For the text-containing cell, return its midpoint in (x, y) coordinate format. 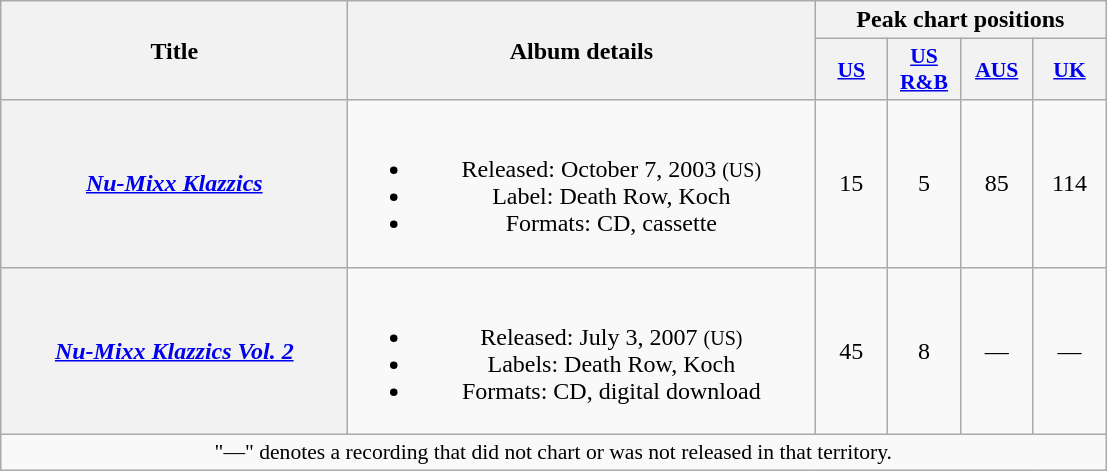
85 (996, 184)
15 (852, 184)
Nu-Mixx Klazzics Vol. 2 (174, 350)
114 (1070, 184)
8 (924, 350)
"—" denotes a recording that did not chart or was not released in that territory. (554, 452)
45 (852, 350)
Album details (582, 50)
Nu-Mixx Klazzics (174, 184)
UK (1070, 70)
Released: October 7, 2003 (US)Label: Death Row, KochFormats: CD, cassette (582, 184)
Released: July 3, 2007 (US)Labels: Death Row, KochFormats: CD, digital download (582, 350)
US (852, 70)
5 (924, 184)
USR&B (924, 70)
Title (174, 50)
AUS (996, 70)
Peak chart positions (960, 20)
